Detect which cell encompasses the target text, then output its [X, Y] center coordinate. 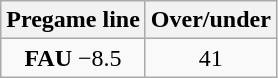
FAU −8.5 [74, 58]
41 [210, 58]
Over/under [210, 20]
Pregame line [74, 20]
